Extract the (X, Y) coordinate from the center of the cell holding the provided text.  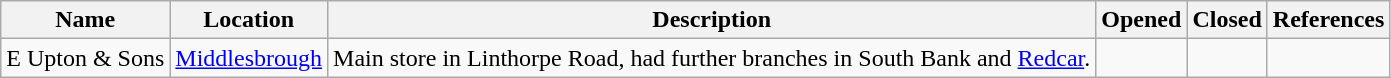
Middlesbrough (249, 58)
Opened (1142, 20)
E Upton & Sons (86, 58)
Name (86, 20)
Closed (1227, 20)
References (1328, 20)
Description (712, 20)
Location (249, 20)
Main store in Linthorpe Road, had further branches in South Bank and Redcar. (712, 58)
